From the cell containing the given text, extract its center point as [x, y] coordinate. 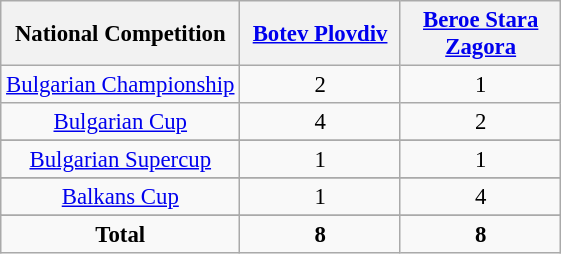
Balkans Cup [120, 197]
Total [120, 235]
Bulgarian Championship [120, 85]
Beroe Stara Zagora [480, 34]
Bulgarian Supercup [120, 160]
Bulgarian Cup [120, 122]
Botev Plovdiv [320, 34]
National Competition [120, 34]
